Scan for the cell matching the given text and deliver its [X, Y] coordinate at center. 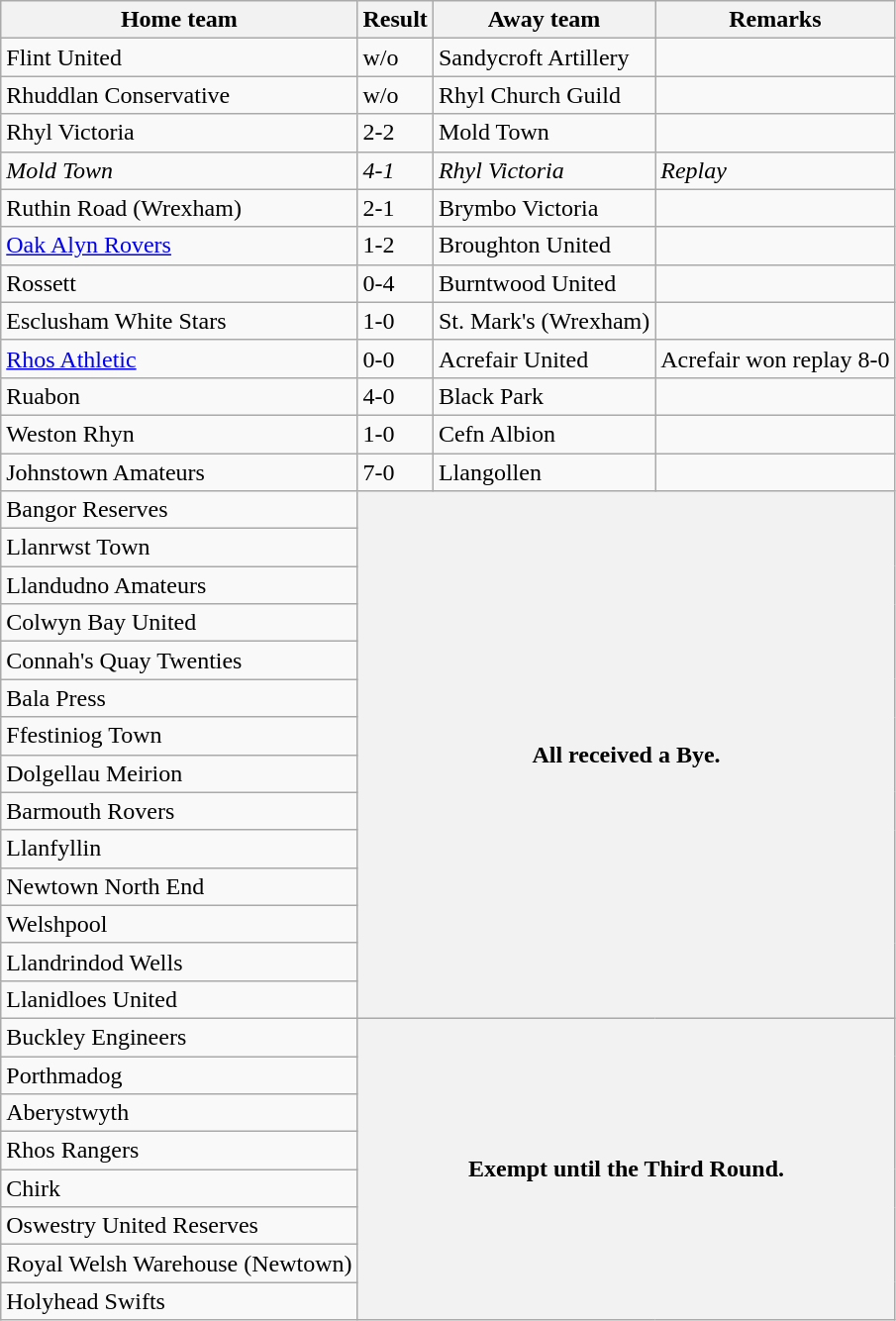
Bala Press [179, 698]
Rhos Athletic [179, 358]
Oak Alyn Rovers [179, 246]
2-2 [395, 133]
Remarks [775, 20]
Rhuddlan Conservative [179, 95]
2-1 [395, 208]
Ffestiniog Town [179, 736]
Rhyl Church Guild [544, 95]
St. Mark's (Wrexham) [544, 321]
Exempt until the Third Round. [626, 1169]
Acrefair United [544, 358]
Llanrwst Town [179, 548]
Welshpool [179, 924]
Bangor Reserves [179, 510]
Weston Rhyn [179, 434]
Black Park [544, 396]
Dolgellau Meirion [179, 773]
Result [395, 20]
4-0 [395, 396]
Chirk [179, 1188]
Johnstown Amateurs [179, 472]
Oswestry United Reserves [179, 1226]
Llanidloes United [179, 999]
1-2 [395, 246]
Connah's Quay Twenties [179, 660]
Porthmadog [179, 1074]
Flint United [179, 57]
Newtown North End [179, 886]
Ruabon [179, 396]
Brymbo Victoria [544, 208]
Home team [179, 20]
0-4 [395, 283]
Aberystwyth [179, 1113]
Away team [544, 20]
Llangollen [544, 472]
Sandycroft Artillery [544, 57]
0-0 [395, 358]
Llandrindod Wells [179, 962]
Rhos Rangers [179, 1151]
Royal Welsh Warehouse (Newtown) [179, 1264]
Llandudno Amateurs [179, 585]
All received a Bye. [626, 755]
Ruthin Road (Wrexham) [179, 208]
Holyhead Swifts [179, 1301]
Llanfyllin [179, 849]
7-0 [395, 472]
Rossett [179, 283]
Buckley Engineers [179, 1037]
Cefn Albion [544, 434]
Replay [775, 170]
Barmouth Rovers [179, 811]
Esclusham White Stars [179, 321]
Acrefair won replay 8-0 [775, 358]
4-1 [395, 170]
Broughton United [544, 246]
Colwyn Bay United [179, 623]
Burntwood United [544, 283]
